Return [x, y] of the center of cell containing provided text 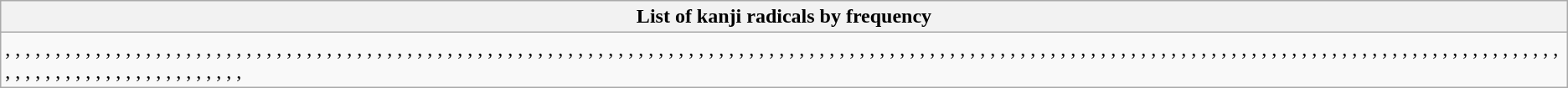
List of kanji radicals by frequency [784, 17]
